Determine the [x, y] coordinate at the center of the cell enclosing the given text.  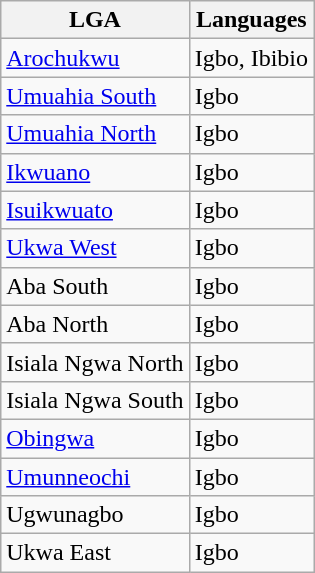
Umunneochi [95, 477]
Aba South [95, 286]
Ukwa West [95, 248]
Ugwunagbo [95, 515]
Isuikwuato [95, 210]
Umuahia North [95, 134]
LGA [95, 20]
Aba North [95, 324]
Umuahia South [95, 96]
Languages [251, 20]
Isiala Ngwa South [95, 400]
Igbo, Ibibio [251, 58]
Ukwa East [95, 553]
Isiala Ngwa North [95, 362]
Arochukwu [95, 58]
Ikwuano [95, 172]
Obingwa [95, 438]
